Capture the cell that displays the provided text and extract its [x, y] central coordinate. 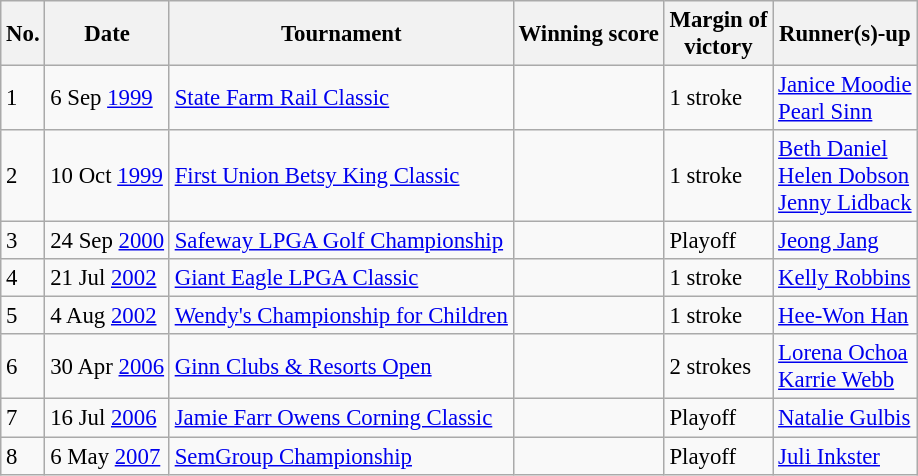
Hee-Won Han [845, 316]
1 [23, 98]
Tournament [341, 34]
Juli Inkster [845, 456]
10 Oct 1999 [107, 176]
7 [23, 418]
State Farm Rail Classic [341, 98]
24 Sep 2000 [107, 241]
Jamie Farr Owens Corning Classic [341, 418]
21 Jul 2002 [107, 278]
2 [23, 176]
4 Aug 2002 [107, 316]
Wendy's Championship for Children [341, 316]
3 [23, 241]
Winning score [588, 34]
Beth Daniel Helen Dobson Jenny Lidback [845, 176]
Margin ofvictory [718, 34]
16 Jul 2006 [107, 418]
Lorena Ochoa Karrie Webb [845, 366]
Date [107, 34]
Safeway LPGA Golf Championship [341, 241]
6 May 2007 [107, 456]
Janice Moodie Pearl Sinn [845, 98]
Ginn Clubs & Resorts Open [341, 366]
First Union Betsy King Classic [341, 176]
5 [23, 316]
6 Sep 1999 [107, 98]
8 [23, 456]
Runner(s)-up [845, 34]
2 strokes [718, 366]
4 [23, 278]
No. [23, 34]
6 [23, 366]
30 Apr 2006 [107, 366]
Jeong Jang [845, 241]
Giant Eagle LPGA Classic [341, 278]
Natalie Gulbis [845, 418]
Kelly Robbins [845, 278]
SemGroup Championship [341, 456]
